Identify which cell holds the provided text, then report its [x, y] central coordinate. 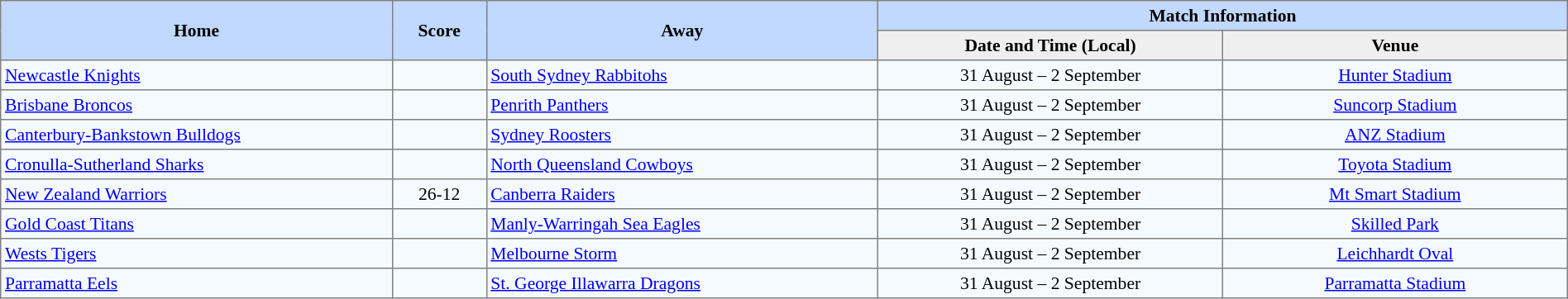
Canberra Raiders [682, 194]
Hunter Stadium [1394, 75]
Sydney Roosters [682, 135]
Toyota Stadium [1394, 164]
Brisbane Broncos [197, 105]
Melbourne Storm [682, 254]
Cronulla-Sutherland Sharks [197, 164]
North Queensland Cowboys [682, 164]
Skilled Park [1394, 224]
Leichhardt Oval [1394, 254]
Suncorp Stadium [1394, 105]
Date and Time (Local) [1050, 45]
Newcastle Knights [197, 75]
Canterbury-Bankstown Bulldogs [197, 135]
Venue [1394, 45]
Mt Smart Stadium [1394, 194]
St. George Illawarra Dragons [682, 283]
Penrith Panthers [682, 105]
Gold Coast Titans [197, 224]
ANZ Stadium [1394, 135]
Match Information [1223, 16]
New Zealand Warriors [197, 194]
Parramatta Stadium [1394, 283]
26-12 [439, 194]
Home [197, 31]
Parramatta Eels [197, 283]
Wests Tigers [197, 254]
Away [682, 31]
South Sydney Rabbitohs [682, 75]
Manly-Warringah Sea Eagles [682, 224]
Score [439, 31]
